Return the (X, Y) coordinate for the center point of the cell that contains the specified text.  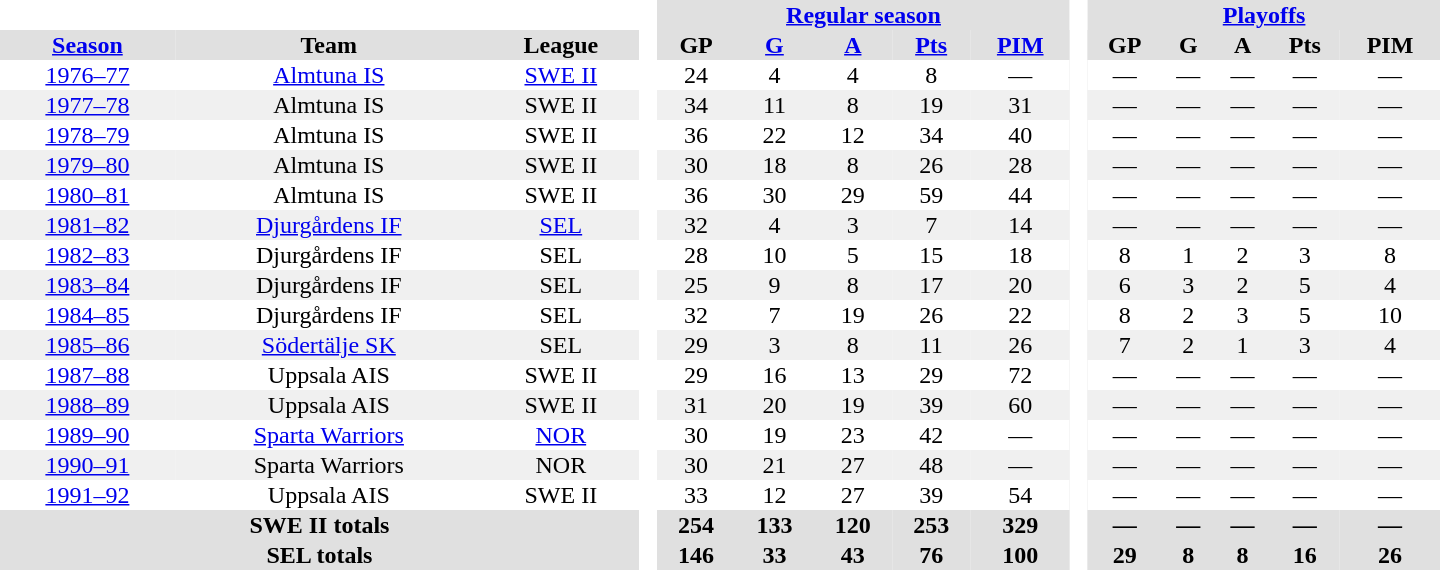
146 (696, 555)
100 (1020, 555)
1989–90 (88, 435)
Regular season (864, 15)
1977–78 (88, 105)
Season (88, 45)
14 (1020, 225)
21 (774, 465)
76 (931, 555)
44 (1020, 195)
1987–88 (88, 375)
329 (1020, 525)
1990–91 (88, 465)
1984–85 (88, 315)
1978–79 (88, 135)
43 (853, 555)
23 (853, 435)
9 (774, 285)
72 (1020, 375)
25 (696, 285)
40 (1020, 135)
1982–83 (88, 255)
59 (931, 195)
1981–82 (88, 225)
24 (696, 75)
SWE II totals (320, 525)
13 (853, 375)
17 (931, 285)
133 (774, 525)
1976–77 (88, 75)
1985–86 (88, 345)
60 (1020, 405)
48 (931, 465)
42 (931, 435)
Team (329, 45)
15 (931, 255)
120 (853, 525)
253 (931, 525)
1980–81 (88, 195)
SEL totals (320, 555)
254 (696, 525)
1988–89 (88, 405)
Södertälje SK (329, 345)
League (561, 45)
54 (1020, 495)
Playoffs (1264, 15)
1991–92 (88, 495)
1979–80 (88, 165)
6 (1124, 285)
1983–84 (88, 285)
